Detect which cell encompasses the target text, then output its [x, y] center coordinate. 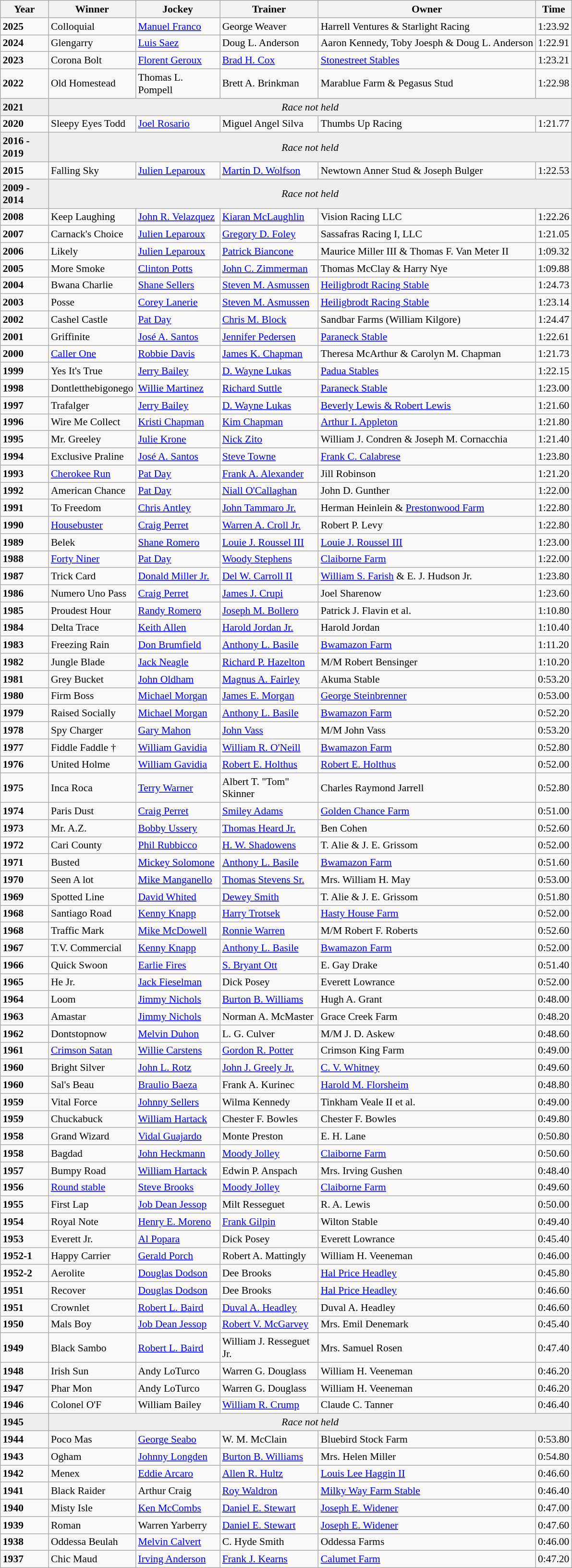
1:23.92 [553, 26]
0:51.40 [553, 965]
1:21.20 [553, 474]
0:47.00 [553, 1508]
Joel Sharenow [427, 594]
William S. Farish & E. J. Hudson Jr. [427, 576]
0:52.20 [553, 713]
Frank A. Kurinec [269, 1085]
Happy Carrier [92, 1256]
1:11.20 [553, 645]
Albert T. "Tom" Skinner [269, 788]
Jill Robinson [427, 474]
R. A. Lewis [427, 1205]
0:49.80 [553, 1119]
1:24.47 [553, 320]
2016 - 2019 [24, 147]
Joseph M. Bollero [269, 611]
Spotted Line [92, 897]
Henry E. Moreno [178, 1222]
Menex [92, 1474]
1994 [24, 457]
Johnny Sellers [178, 1102]
Johnny Longden [178, 1457]
Colloquial [92, 26]
Warren Yarberry [178, 1525]
Harry Trotsek [269, 914]
2007 [24, 234]
Donald Miller Jr. [178, 576]
Robert A. Mattingly [269, 1256]
William J. Resseguet Jr. [269, 1348]
Edwin P. Anspach [269, 1171]
Mrs. Irving Gushen [427, 1171]
Brett A. Brinkman [269, 84]
John J. Greely Jr. [269, 1068]
Wire Me Collect [92, 422]
Earlie Fires [178, 965]
Frank A. Alexander [269, 474]
John R. Velazquez [178, 217]
James E. Morgan [269, 696]
Frank Gilpin [269, 1222]
L. G. Culver [269, 1034]
Niall O'Callaghan [269, 491]
1979 [24, 713]
Traffic Mark [92, 931]
Bwana Charlie [92, 285]
To Freedom [92, 508]
M/M Robert F. Roberts [427, 931]
1986 [24, 594]
Hasty House Farm [427, 914]
1969 [24, 897]
Mr. A.Z. [92, 828]
Forty Niner [92, 559]
Woody Stephens [269, 559]
1997 [24, 405]
Kim Chapman [269, 422]
1944 [24, 1440]
William J. Condren & Joseph M. Cornacchia [427, 440]
1945 [24, 1422]
Kiaran McLaughlin [269, 217]
Gordon R. Potter [269, 1051]
1946 [24, 1405]
Old Homestead [92, 84]
Harrell Ventures & Starlight Racing [427, 26]
Phil Rubbicco [178, 845]
0:48.20 [553, 1017]
S. Bryant Ott [269, 965]
Keep Laughing [92, 217]
Wilton Stable [427, 1222]
1987 [24, 576]
C. Hyde Smith [269, 1542]
Bagdad [92, 1153]
2008 [24, 217]
Steve Towne [269, 457]
1:21.60 [553, 405]
Joel Rosario [178, 124]
John Oldham [178, 679]
1962 [24, 1034]
Richard P. Hazelton [269, 662]
1947 [24, 1388]
Roman [92, 1525]
1967 [24, 948]
C. V. Whitney [427, 1068]
2015 [24, 171]
Mrs. Helen Miller [427, 1457]
0:48.00 [553, 1000]
Dontstopnow [92, 1034]
Ogham [92, 1457]
Wilma Kennedy [269, 1102]
1984 [24, 628]
Calumet Farm [427, 1559]
Falling Sky [92, 171]
Cherokee Run [92, 474]
Housebuster [92, 525]
Eddie Arcaro [178, 1474]
Akuma Stable [427, 679]
Terry Warner [178, 788]
1977 [24, 747]
Phar Mon [92, 1388]
Smiley Adams [269, 811]
Delta Trace [92, 628]
Don Brumfield [178, 645]
John C. Zimmerman [269, 269]
Randy Romero [178, 611]
Beverly Lewis & Robert Lewis [427, 405]
Ronnie Warren [269, 931]
Frank J. Kearns [269, 1559]
Jennifer Pedersen [269, 337]
Arthur Craig [178, 1491]
1964 [24, 1000]
1:22.53 [553, 171]
Miguel Angel Silva [269, 124]
1:23.14 [553, 303]
1939 [24, 1525]
Aaron Kennedy, Toby Joesph & Doug L. Anderson [427, 43]
Dewey Smith [269, 897]
Exclusive Praline [92, 457]
Mickey Solomone [178, 863]
Marablue Farm & Pegasus Stud [427, 84]
Doug L. Anderson [269, 43]
Loom [92, 1000]
1956 [24, 1188]
Robert V. McGarvey [269, 1324]
1:21.40 [553, 440]
W. M. McClain [269, 1440]
Mike McDowell [178, 931]
Herman Heinlein & Prestonwood Farm [427, 508]
Norman A. McMaster [269, 1017]
Julie Krone [178, 440]
Allen R. Hultz [269, 1474]
David Whited [178, 897]
Crimson King Farm [427, 1051]
1993 [24, 474]
1:23.60 [553, 594]
Caller One [92, 354]
Stonestreet Stables [427, 61]
Harold Jordan Jr. [269, 628]
Griffinite [92, 337]
0:51.60 [553, 863]
Jockey [178, 9]
1:10.40 [553, 628]
Florent Geroux [178, 61]
1954 [24, 1222]
Luis Saez [178, 43]
0:53.80 [553, 1440]
2002 [24, 320]
0:50.60 [553, 1153]
Jack Fieselman [178, 982]
Sassafras Racing I, LLC [427, 234]
Carnack's Choice [92, 234]
1952-2 [24, 1274]
0:50.80 [553, 1137]
1949 [24, 1348]
1948 [24, 1371]
1937 [24, 1559]
Warren A. Croll Jr. [269, 525]
Busted [92, 863]
George Seabo [178, 1440]
John D. Gunther [427, 491]
Richard Suttle [269, 388]
Corona Bolt [92, 61]
Vidal Guajardo [178, 1137]
Robert P. Levy [427, 525]
Black Raider [92, 1491]
Vision Racing LLC [427, 217]
0:51.80 [553, 897]
2021 [24, 107]
Jungle Blade [92, 662]
Frank C. Calabrese [427, 457]
Melvin Calvert [178, 1542]
Maurice Miller III & Thomas F. Van Meter II [427, 251]
1:23.21 [553, 61]
2006 [24, 251]
Round stable [92, 1188]
Irish Sun [92, 1371]
1976 [24, 765]
Thomas McClay & Harry Nye [427, 269]
Roy Waldron [269, 1491]
Cari County [92, 845]
0:47.20 [553, 1559]
0:47.40 [553, 1348]
0:54.80 [553, 1457]
Black Sambo [92, 1348]
Vital Force [92, 1102]
Oddessa Farms [427, 1542]
Year [24, 9]
Braulio Baeza [178, 1085]
0:47.60 [553, 1525]
Crimson Satan [92, 1051]
Brad H. Cox [269, 61]
Mrs. Emil Denemark [427, 1324]
Robbie Davis [178, 354]
1996 [24, 422]
M/M J. D. Askew [427, 1034]
Mike Manganello [178, 880]
1982 [24, 662]
United Holme [92, 765]
Chris Antley [178, 508]
Ken McCombs [178, 1508]
Gary Mahon [178, 731]
Trafalger [92, 405]
Time [553, 9]
Trainer [269, 9]
1943 [24, 1457]
Mals Boy [92, 1324]
Aerolite [92, 1274]
Inca Roca [92, 788]
Mrs. Samuel Rosen [427, 1348]
John Heckmann [178, 1153]
1972 [24, 845]
1991 [24, 508]
1957 [24, 1171]
2020 [24, 124]
Willie Martinez [178, 388]
0:49.40 [553, 1222]
Numero Uno Pass [92, 594]
1990 [24, 525]
Newtown Anner Stud & Joseph Bulger [427, 171]
Poco Mas [92, 1440]
Trick Card [92, 576]
Posse [92, 303]
1983 [24, 645]
Keith Allen [178, 628]
Patrick J. Flavin et al. [427, 611]
H. W. Shadowens [269, 845]
1992 [24, 491]
Harold M. Florsheim [427, 1085]
Gerald Porch [178, 1256]
1995 [24, 440]
Melvin Duhon [178, 1034]
Crownlet [92, 1308]
Patrick Biancone [269, 251]
Monte Preston [269, 1137]
1:21.80 [553, 422]
1953 [24, 1239]
1:21.77 [553, 124]
Willie Carstens [178, 1051]
First Lap [92, 1205]
Grey Bucket [92, 679]
Glengarry [92, 43]
George Weaver [269, 26]
Shane Sellers [178, 285]
Winner [92, 9]
Milt Resseguet [269, 1205]
0:45.80 [553, 1274]
Mrs. William H. May [427, 880]
Shane Romero [178, 542]
0:51.00 [553, 811]
2009 - 2014 [24, 194]
1:21.73 [553, 354]
Seen A lot [92, 880]
Misty Isle [92, 1508]
0:48.60 [553, 1034]
0:48.80 [553, 1085]
1:24.73 [553, 285]
1999 [24, 371]
E. H. Lane [427, 1137]
1942 [24, 1474]
1:21.05 [553, 234]
1980 [24, 696]
Grace Creek Farm [427, 1017]
1938 [24, 1542]
1989 [24, 542]
2022 [24, 84]
John Vass [269, 731]
0:50.00 [553, 1205]
Irving Anderson [178, 1559]
George Steinbrenner [427, 696]
Chuckabuck [92, 1119]
Thumbs Up Racing [427, 124]
William Bailey [178, 1405]
1:10.20 [553, 662]
Yes It's True [92, 371]
Bumpy Road [92, 1171]
2000 [24, 354]
1955 [24, 1205]
1941 [24, 1491]
Chic Maud [92, 1559]
Tinkham Veale II et al. [427, 1102]
1985 [24, 611]
Royal Note [92, 1222]
1:22.15 [553, 371]
Mr. Greeley [92, 440]
1974 [24, 811]
Milky Way Farm Stable [427, 1491]
Magnus A. Fairley [269, 679]
Belek [92, 542]
Owner [427, 9]
Santiago Road [92, 914]
Corey Lanerie [178, 303]
Everett Jr. [92, 1239]
Thomas L. Pompell [178, 84]
2001 [24, 337]
Likely [92, 251]
Spy Charger [92, 731]
Harold Jordan [427, 628]
Oddessa Beulah [92, 1542]
2023 [24, 61]
Bluebird Stock Farm [427, 1440]
1:22.61 [553, 337]
Fiddle Faddle † [92, 747]
Thomas Heard Jr. [269, 828]
1971 [24, 863]
1988 [24, 559]
2003 [24, 303]
0:48.40 [553, 1171]
Clinton Potts [178, 269]
1998 [24, 388]
Jack Neagle [178, 662]
More Smoke [92, 269]
Martin D. Wolfson [269, 171]
1:22.98 [553, 84]
E. Gay Drake [427, 965]
1:22.26 [553, 217]
Bright Silver [92, 1068]
Recover [92, 1290]
1965 [24, 982]
Claude C. Tanner [427, 1405]
1:09.88 [553, 269]
Thomas Stevens Sr. [269, 880]
William R. O'Neill [269, 747]
Proudest Hour [92, 611]
Grand Wizard [92, 1137]
He Jr. [92, 982]
Del W. Carroll II [269, 576]
M/M Robert Bensinger [427, 662]
Bobby Ussery [178, 828]
M/M John Vass [427, 731]
Steve Brooks [178, 1188]
Charles Raymond Jarrell [427, 788]
2025 [24, 26]
Nick Zito [269, 440]
1973 [24, 828]
1963 [24, 1017]
Padua Stables [427, 371]
1970 [24, 880]
1950 [24, 1324]
Golden Chance Farm [427, 811]
Hugh A. Grant [427, 1000]
James K. Chapman [269, 354]
Raised Socially [92, 713]
1:10.80 [553, 611]
Amastar [92, 1017]
2004 [24, 285]
Quick Swoon [92, 965]
Ben Cohen [427, 828]
1978 [24, 731]
Dontletthebigonego [92, 388]
Louis Lee Haggin II [427, 1474]
Manuel Franco [178, 26]
Paris Dust [92, 811]
T.V. Commercial [92, 948]
Freezing Rain [92, 645]
2024 [24, 43]
Sal's Beau [92, 1085]
Sleepy Eyes Todd [92, 124]
1961 [24, 1051]
American Chance [92, 491]
Kristi Chapman [178, 422]
John Tammaro Jr. [269, 508]
Theresa McArthur & Carolyn M. Chapman [427, 354]
1:22.91 [553, 43]
Chris M. Block [269, 320]
Colonel O'F [92, 1405]
1975 [24, 788]
Gregory D. Foley [269, 234]
John L. Rotz [178, 1068]
1966 [24, 965]
Arthur I. Appleton [427, 422]
1940 [24, 1508]
William R. Crump [269, 1405]
Cashel Castle [92, 320]
1981 [24, 679]
Firm Boss [92, 696]
1952-1 [24, 1256]
James J. Crupi [269, 594]
2005 [24, 269]
Sandbar Farms (William Kilgore) [427, 320]
Al Popara [178, 1239]
1:09.32 [553, 251]
